Provide the (X, Y) coordinate of the cell's center where the given text is located.  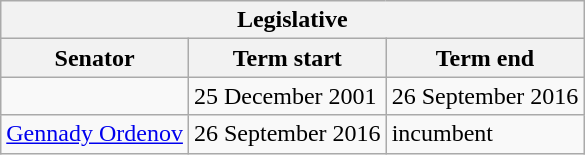
Term start (287, 58)
incumbent (485, 134)
Gennady Ordenov (95, 134)
Term end (485, 58)
Legislative (292, 20)
Senator (95, 58)
25 December 2001 (287, 96)
